For the text-containing cell, return its midpoint in [X, Y] coordinate format. 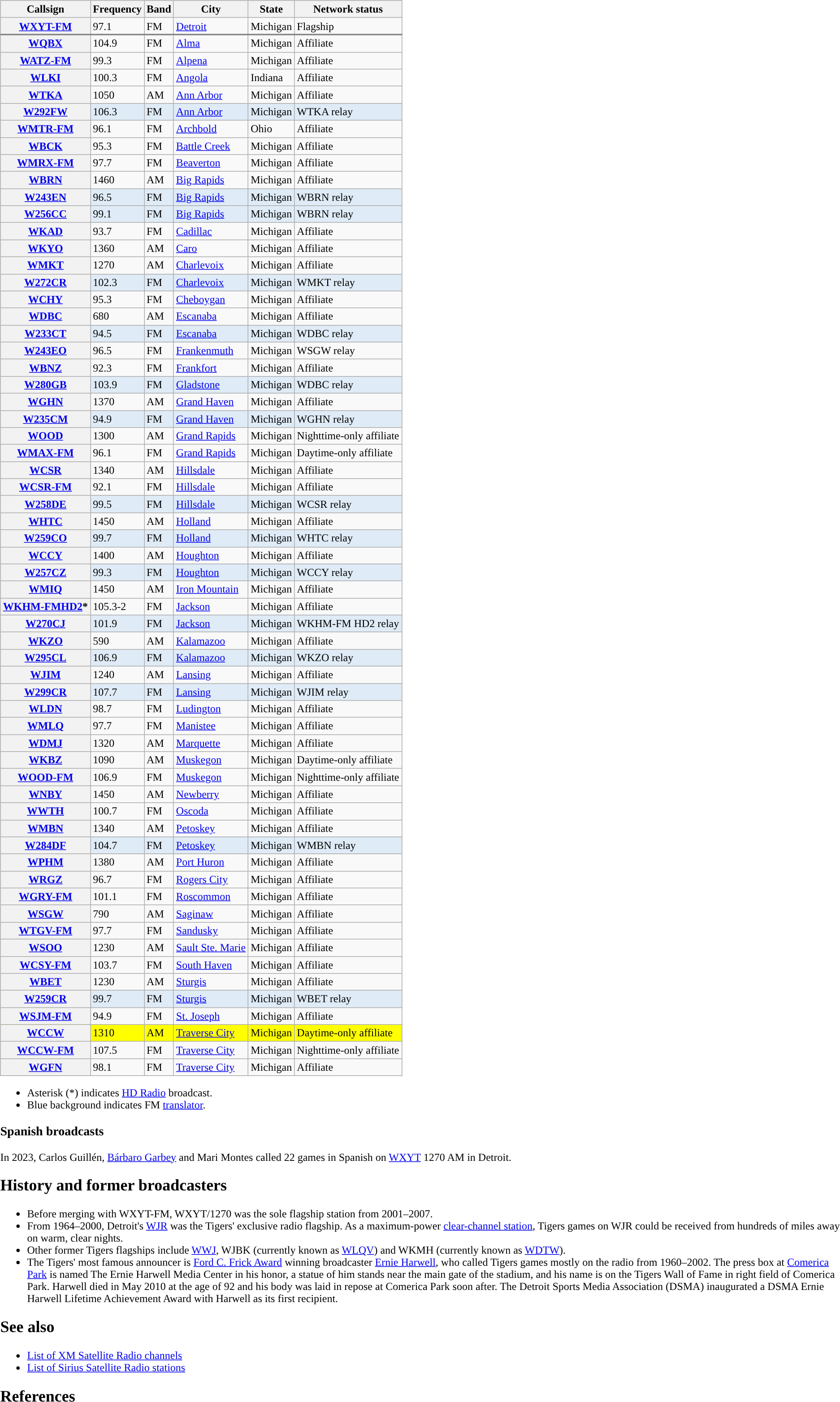
Cheboygan [211, 299]
Sandusky [211, 930]
105.3-2 [117, 606]
Alma [211, 43]
Indiana [272, 78]
WKBZ [45, 760]
WTGV-FM [45, 930]
WHTC [45, 521]
Frequency [117, 9]
WCCY relay [348, 572]
Frankfort [211, 368]
WGFN [45, 1067]
WCSR-FM [45, 487]
92.1 [117, 487]
WWTH [45, 811]
WQBX [45, 43]
Saginaw [211, 913]
W243EN [45, 197]
Archbold [211, 129]
104.9 [117, 43]
WDMJ [45, 743]
Manistee [211, 726]
WCHY [45, 299]
1050 [117, 95]
WBET relay [348, 999]
WLKI [45, 78]
107.7 [117, 692]
WMIQ [45, 589]
99.5 [117, 504]
Flagship [348, 26]
1400 [117, 555]
W259CO [45, 538]
Marquette [211, 743]
WJIM relay [348, 692]
WBCK [45, 146]
1460 [117, 180]
Sault Ste. Marie [211, 948]
WATZ-FM [45, 61]
96.7 [117, 879]
Newberry [211, 794]
WMKT relay [348, 282]
W272CR [45, 282]
107.5 [117, 1050]
100.3 [117, 78]
680 [117, 316]
106.3 [117, 112]
WPHM [45, 862]
99.1 [117, 214]
93.7 [117, 231]
WCCW-FM [45, 1050]
1310 [117, 1033]
1380 [117, 862]
1370 [117, 402]
WXYT-FM [45, 26]
WMBN relay [348, 845]
Roscommon [211, 896]
WCSY-FM [45, 965]
WTKA relay [348, 112]
104.7 [117, 845]
W243EO [45, 350]
Callsign [45, 9]
790 [117, 913]
WMKT [45, 265]
W284DF [45, 845]
Cadillac [211, 231]
WKZO [45, 640]
1090 [117, 760]
WSOO [45, 948]
Angola [211, 78]
92.3 [117, 368]
103.7 [117, 965]
102.3 [117, 282]
WJIM [45, 675]
WMBN [45, 828]
St. Joseph [211, 1016]
101.1 [117, 896]
State [272, 9]
Ohio [272, 129]
WGHN relay [348, 419]
1360 [117, 248]
W256CC [45, 214]
Band [159, 9]
WGRY-FM [45, 896]
WGHN [45, 402]
South Haven [211, 965]
WMRX-FM [45, 163]
W235CM [45, 419]
590 [117, 640]
WMLQ [45, 726]
1240 [117, 675]
W258DE [45, 504]
WKHM-FMHD2* [45, 606]
WSJM-FM [45, 1016]
Beaverton [211, 163]
97.1 [117, 26]
WBNZ [45, 368]
WTKA [45, 95]
1320 [117, 743]
Ludington [211, 709]
Network status [348, 9]
W299CR [45, 692]
WSGW [45, 913]
WKHM-FM HD2 relay [348, 623]
WRGZ [45, 879]
Frankenmuth [211, 350]
W259CR [45, 999]
WKYO [45, 248]
100.7 [117, 811]
WCSR relay [348, 504]
1270 [117, 265]
Detroit [211, 26]
WDBC [45, 316]
101.9 [117, 623]
Gladstone [211, 385]
WOOD [45, 436]
WHTC relay [348, 538]
W292FW [45, 112]
Caro [211, 248]
WKAD [45, 231]
Battle Creek [211, 146]
94.5 [117, 333]
WCSR [45, 470]
W295CL [45, 658]
Port Huron [211, 862]
City [211, 9]
Rogers City [211, 879]
1300 [117, 436]
WLDN [45, 709]
W233CT [45, 333]
WCCY [45, 555]
WNBY [45, 794]
98.1 [117, 1067]
WCCW [45, 1033]
W257CZ [45, 572]
WOOD-FM [45, 777]
WBET [45, 982]
98.7 [117, 709]
Iron Mountain [211, 589]
WSGW relay [348, 350]
W280GB [45, 385]
WMAX-FM [45, 453]
WBRN [45, 180]
W270CJ [45, 623]
Alpena [211, 61]
Oscoda [211, 811]
103.9 [117, 385]
WKZO relay [348, 658]
WMTR-FM [45, 129]
